Pinpoint the cell where the given text exists, returning its [x, y] midpoint coordinate. 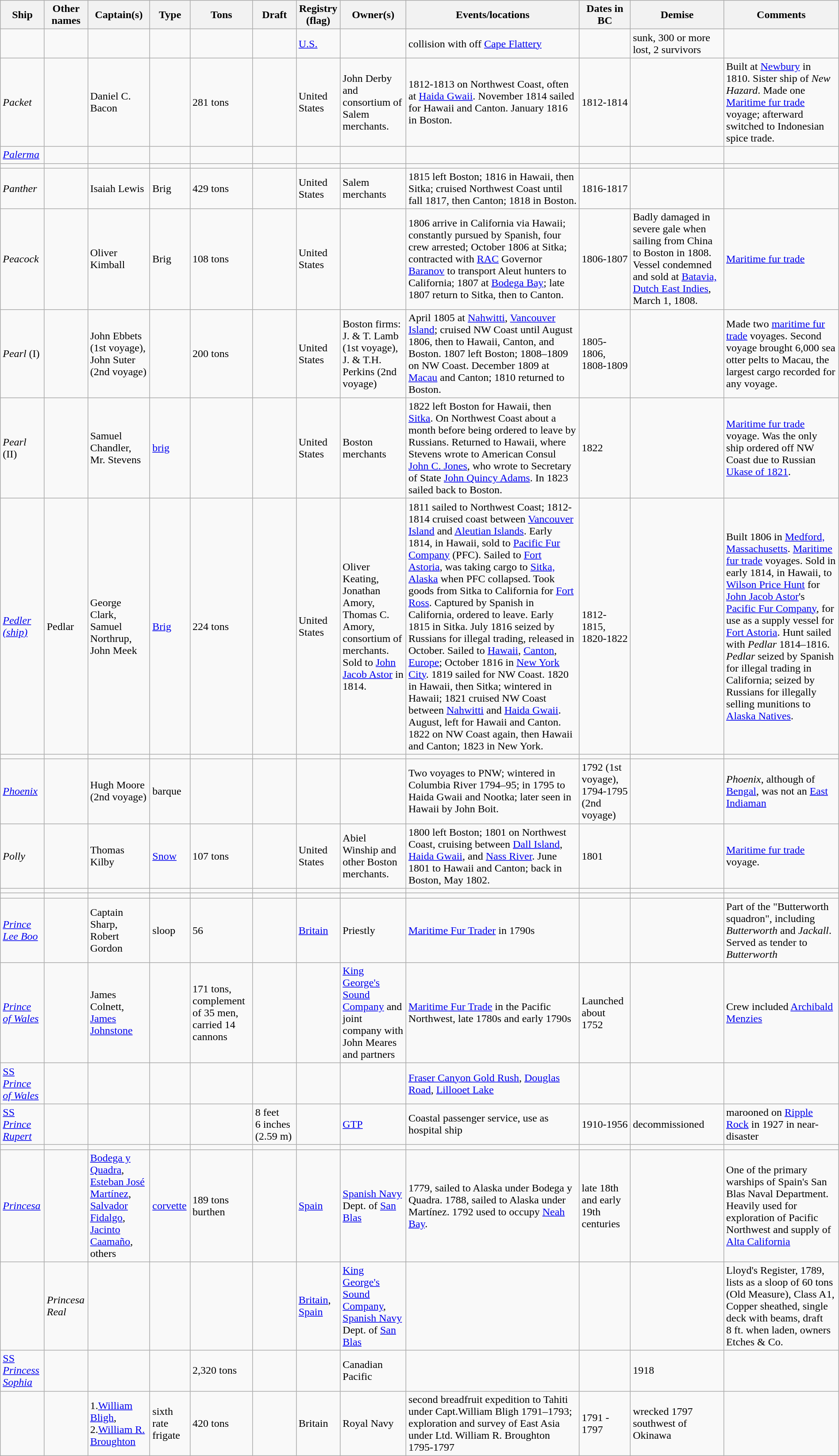
107 tons [222, 856]
Draft [274, 15]
1779, sailed to Alaska under Bodega y Quadra. 1788, sailed to Alaska under Martínez. 1792 used to occupy Neah Bay. [493, 1206]
Registry (flag) [318, 15]
1822 [605, 448]
171 tons, complement of 35 men, carried 14 cannons [222, 1013]
2,320 tons [222, 1371]
Panther [22, 188]
1805-1806, 1808-1809 [605, 353]
Maritime fur trade [781, 259]
Pearl (I) [22, 353]
Captain Sharp, Robert Gordon [119, 930]
Built at Newbury in 1810. Sister ship of New Hazard. Made one Maritime fur trade voyage; afterward switched to Indonesian spice trade. [781, 102]
200 tons [222, 353]
sloop [170, 930]
281 tons [222, 102]
Bodega y Quadra, Esteban José Martínez, Salvador Fidalgo, Jacinto Caamaño, others [119, 1206]
Snow [170, 856]
brig [170, 448]
8 feet 6 inches (2.59 m) [274, 1124]
Ship [22, 15]
Phoenix [22, 791]
Type [170, 15]
Hugh Moore (2nd voyage) [119, 791]
Oliver Keating, Jonathan Amory, Thomas C. Amory, consortium of merchants. Sold to John Jacob Astor in 1814. [373, 626]
Crew included Archibald Menzies [781, 1013]
1815 left Boston; 1816 in Hawaii, then Sitka; cruised Northwest Coast until fall 1817, then Canton; 1818 in Boston. [493, 188]
wrecked 1797 southwest of Okinawa [677, 1423]
U.S. [318, 43]
Priestly [373, 930]
Pedler (ship) [22, 626]
King George's Sound Company and joint company with John Meares and partners [373, 1013]
Phoenix, although of Bengal, was not an East Indiaman [781, 791]
1806-1807 [605, 259]
Palerma [22, 155]
Prince Lee Boo [22, 930]
1812-1813 on Northwest Coast, often at Haida Gwaii. November 1814 sailed for Hawaii and Canton. January 1816 in Boston. [493, 102]
Spain [318, 1206]
1816-1817 [605, 188]
Boston firms: J. & T. Lamb (1st voyage), J. & T.H. Perkins (2nd voyage) [373, 353]
decommissioned [677, 1124]
Boston merchants [373, 448]
James Colnett, James Johnstone [119, 1013]
Prince of Wales [22, 1013]
Canadian Pacific [373, 1371]
Part of the "Butterworth squadron", including Butterworth and Jackall. Served as tender to Butterworth [781, 930]
1910-1956 [605, 1124]
collision with off Cape Flattery [493, 43]
Samuel Chandler, Mr. Stevens [119, 448]
Launched about 1752 [605, 1013]
Demise [677, 15]
Salem merchants [373, 188]
sunk, 300 or more lost, 2 survivors [677, 43]
George Clark, Samuel Northrup, John Meek [119, 626]
1.William Bligh, 2.William R. Broughton [119, 1423]
Spanish Navy Dept. of San Blas [373, 1206]
1801 [605, 856]
108 tons [222, 259]
Pedlar [66, 626]
One of the primary warships of Spain's San Blas Naval Department. Heavily used for exploration of Pacific Northwest and supply of Alta California [781, 1206]
1812-1814 [605, 102]
1792 (1st voyage), 1794-1795 (2nd voyage) [605, 791]
1918 [677, 1371]
Tons [222, 15]
John Derby and consortium of Salem merchants. [373, 102]
John Ebbets (1st voyage), John Suter (2nd voyage) [119, 353]
marooned on Ripple Rock in 1927 in near-disaster [781, 1124]
SS Princess Sophia [22, 1371]
189 tons burthen [222, 1206]
Coastal passenger service, use as hospital ship [493, 1124]
Dates in BC [605, 15]
Britain, Spain [318, 1306]
429 tons [222, 188]
1791 - 1797 [605, 1423]
Abiel Winship and other Boston merchants. [373, 856]
Captain(s) [119, 15]
Thomas Kilby [119, 856]
224 tons [222, 626]
Other names [66, 15]
Made two maritime fur trade voyages. Second voyage brought 6,000 sea otter pelts to Macau, the largest cargo recorded for any voyage. [781, 353]
SS Prince of Wales [22, 1083]
Royal Navy [373, 1423]
Daniel C. Bacon [119, 102]
Pearl (II) [22, 448]
Fraser Canyon Gold Rush, Douglas Road, Lillooet Lake [493, 1083]
Isaiah Lewis [119, 188]
barque [170, 791]
corvette [170, 1206]
sixth rate frigate [170, 1423]
1812-1815, 1820-1822 [605, 626]
Princesa [22, 1206]
Maritime fur trade voyage. Was the only ship ordered off NW Coast due to Russian Ukase of 1821. [781, 448]
Maritime Fur Trade in the Pacific Northwest, late 1780s and early 1790s [493, 1013]
Maritime fur trade voyage. [781, 856]
Packet [22, 102]
Polly [22, 856]
Princesa Real [66, 1306]
Maritime Fur Trader in 1790s [493, 930]
King George's Sound Company, Spanish Navy Dept. of San Blas [373, 1306]
late 18th and early 19th centuries [605, 1206]
Oliver Kimball [119, 259]
Two voyages to PNW; wintered in Columbia River 1794–95; in 1795 to Haida Gwaii and Nootka; later seen in Hawaii by John Boit. [493, 791]
Events/locations [493, 15]
SS Prince Rupert [22, 1124]
Badly damaged in severe gale when sailing from China to Boston in 1808. Vessel condemned and sold at Batavia, Dutch East Indies, March 1, 1808. [677, 259]
Owner(s) [373, 15]
Peacock [22, 259]
GTP [373, 1124]
420 tons [222, 1423]
56 [222, 930]
Comments [781, 15]
